Output the [x, y] coordinate of the center of the cell containing the given text.  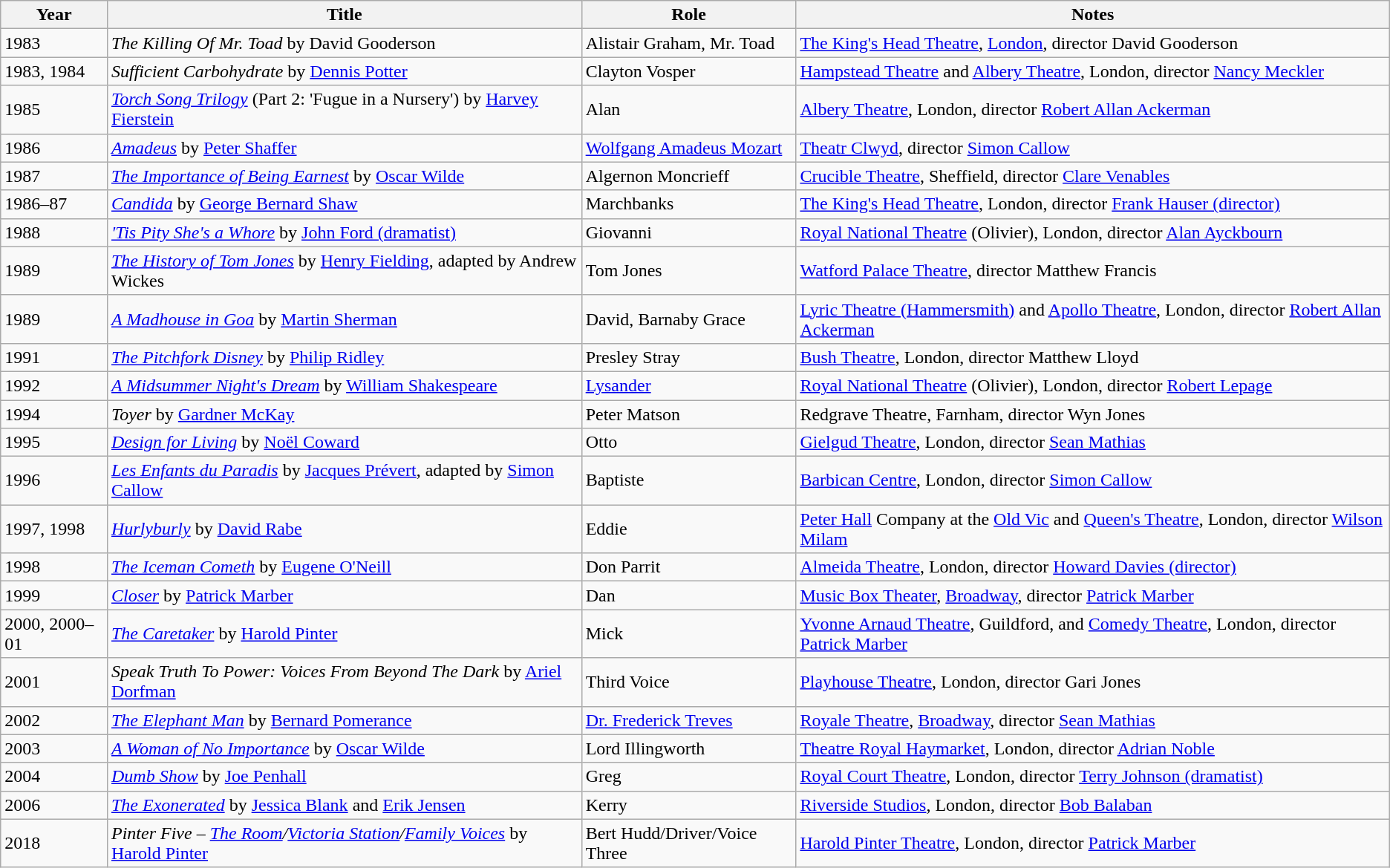
Harold Pinter Theatre, London, director Patrick Marber [1093, 843]
Greg [689, 777]
1994 [54, 414]
1991 [54, 357]
The Caretaker by Harold Pinter [345, 634]
Royal Court Theatre, London, director Terry Johnson (dramatist) [1093, 777]
Sufficient Carbohydrate by Dennis Potter [345, 71]
Candida by George Bernard Shaw [345, 204]
Watford Palace Theatre, director Matthew Francis [1093, 270]
Baptiste [689, 481]
Alan [689, 110]
Lyric Theatre (Hammersmith) and Apollo Theatre, London, director Robert Allan Ackerman [1093, 319]
The King's Head Theatre, London, director David Gooderson [1093, 43]
The History of Tom Jones by Henry Fielding, adapted by Andrew Wickes [345, 270]
2006 [54, 805]
Mick [689, 634]
1999 [54, 595]
The Killing Of Mr. Toad by David Gooderson [345, 43]
Torch Song Trilogy (Part 2: 'Fugue in a Nursery') by Harvey Fierstein [345, 110]
The Iceman Cometh by Eugene O'Neill [345, 567]
Peter Matson [689, 414]
Alistair Graham, Mr. Toad [689, 43]
The Exonerated by Jessica Blank and Erik Jensen [345, 805]
Dan [689, 595]
Eddie [689, 529]
Dumb Show by Joe Penhall [345, 777]
Clayton Vosper [689, 71]
Riverside Studios, London, director Bob Balaban [1093, 805]
David, Barnaby Grace [689, 319]
Lysander [689, 385]
2000, 2000–01 [54, 634]
Almeida Theatre, London, director Howard Davies (director) [1093, 567]
Music Box Theater, Broadway, director Patrick Marber [1093, 595]
2001 [54, 682]
Closer by Patrick Marber [345, 595]
Don Parrit [689, 567]
Design for Living by Noël Coward [345, 443]
The Pitchfork Disney by Philip Ridley [345, 357]
Playhouse Theatre, London, director Gari Jones [1093, 682]
1986 [54, 148]
Bush Theatre, London, director Matthew Lloyd [1093, 357]
1996 [54, 481]
Algernon Moncrieff [689, 176]
1986–87 [54, 204]
The Importance of Being Earnest by Oscar Wilde [345, 176]
Notes [1093, 15]
'Tis Pity She's a Whore by John Ford (dramatist) [345, 232]
Royal National Theatre (Olivier), London, director Robert Lepage [1093, 385]
Yvonne Arnaud Theatre, Guildford, and Comedy Theatre, London, director Patrick Marber [1093, 634]
The Elephant Man by Bernard Pomerance [345, 720]
Royal National Theatre (Olivier), London, director Alan Ayckbourn [1093, 232]
1987 [54, 176]
Dr. Frederick Treves [689, 720]
Title [345, 15]
Role [689, 15]
1998 [54, 567]
A Woman of No Importance by Oscar Wilde [345, 748]
2004 [54, 777]
A Madhouse in Goa by Martin Sherman [345, 319]
1985 [54, 110]
1988 [54, 232]
A Midsummer Night's Dream by William Shakespeare [345, 385]
The King's Head Theatre, London, director Frank Hauser (director) [1093, 204]
Peter Hall Company at the Old Vic and Queen's Theatre, London, director Wilson Milam [1093, 529]
Lord Illingworth [689, 748]
Redgrave Theatre, Farnham, director Wyn Jones [1093, 414]
Amadeus by Peter Shaffer [345, 148]
2002 [54, 720]
Presley Stray [689, 357]
Giovanni [689, 232]
Third Voice [689, 682]
2018 [54, 843]
Theatre Royal Haymarket, London, director Adrian Noble [1093, 748]
Wolfgang Amadeus Mozart [689, 148]
Barbican Centre, London, director Simon Callow [1093, 481]
1995 [54, 443]
1983 [54, 43]
Crucible Theatre, Sheffield, director Clare Venables [1093, 176]
1997, 1998 [54, 529]
1983, 1984 [54, 71]
Theatr Clwyd, director Simon Callow [1093, 148]
Hampstead Theatre and Albery Theatre, London, director Nancy Meckler [1093, 71]
1992 [54, 385]
Marchbanks [689, 204]
Speak Truth To Power: Voices From Beyond The Dark by Ariel Dorfman [345, 682]
Albery Theatre, London, director Robert Allan Ackerman [1093, 110]
Year [54, 15]
Kerry [689, 805]
Tom Jones [689, 270]
Royale Theatre, Broadway, director Sean Mathias [1093, 720]
Toyer by Gardner McKay [345, 414]
Hurlyburly by David Rabe [345, 529]
Otto [689, 443]
2003 [54, 748]
Gielgud Theatre, London, director Sean Mathias [1093, 443]
Bert Hudd/Driver/Voice Three [689, 843]
Les Enfants du Paradis by Jacques Prévert, adapted by Simon Callow [345, 481]
Pinter Five – The Room/Victoria Station/Family Voices by Harold Pinter [345, 843]
